Identify which cell holds the provided text, then report its [x, y] central coordinate. 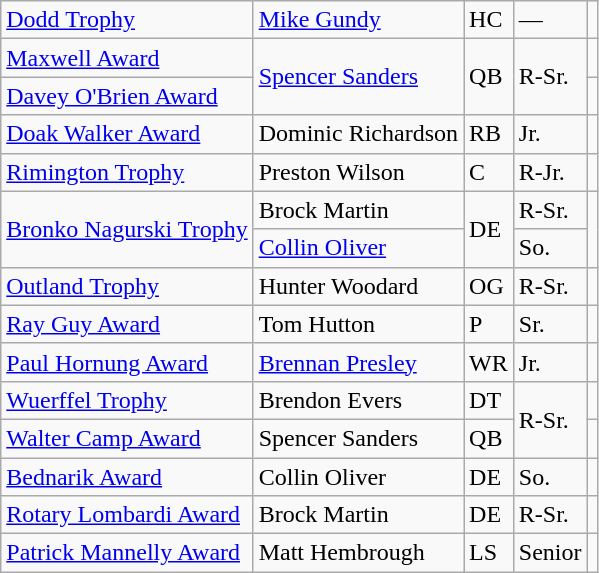
Wuerffel Trophy [127, 400]
C [489, 172]
P [489, 324]
Doak Walker Award [127, 134]
R-Jr. [550, 172]
Bronko Nagurski Trophy [127, 229]
Ray Guy Award [127, 324]
OG [489, 286]
Dodd Trophy [127, 20]
Tom Hutton [358, 324]
Preston Wilson [358, 172]
Brendon Evers [358, 400]
Mike Gundy [358, 20]
Rotary Lombardi Award [127, 515]
WR [489, 362]
Walter Camp Award [127, 438]
Sr. [550, 324]
LS [489, 553]
DT [489, 400]
Matt Hembrough [358, 553]
HC [489, 20]
Bednarik Award [127, 477]
Brennan Presley [358, 362]
Maxwell Award [127, 58]
Davey O'Brien Award [127, 96]
Patrick Mannelly Award [127, 553]
Hunter Woodard [358, 286]
RB [489, 134]
— [550, 20]
Paul Hornung Award [127, 362]
Senior [550, 553]
Rimington Trophy [127, 172]
Dominic Richardson [358, 134]
Outland Trophy [127, 286]
